Locate the cell with the specified text and output its (X, Y) center coordinate. 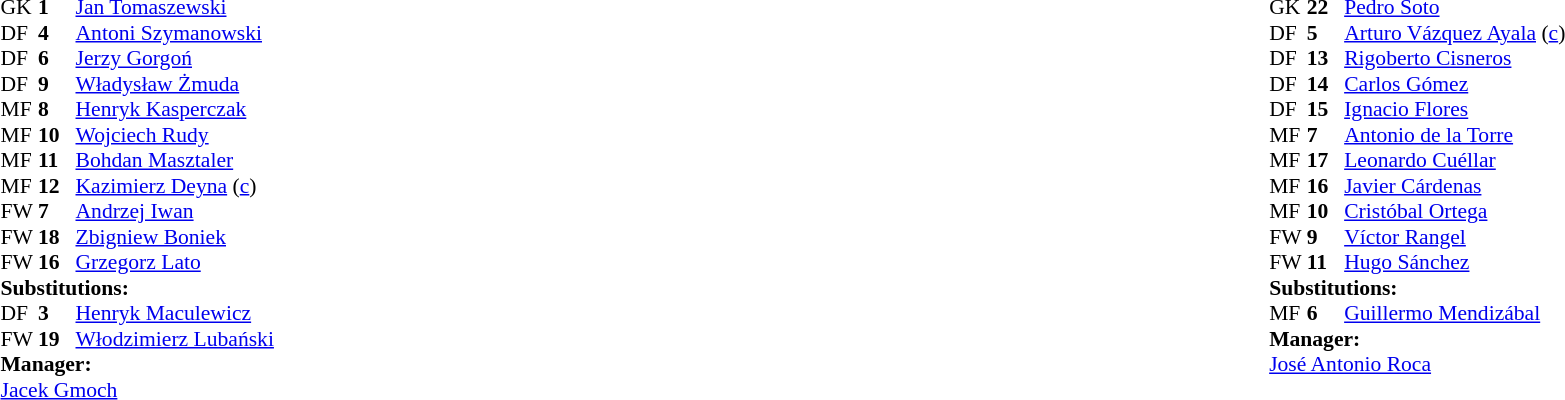
Grzegorz Lato (175, 263)
Arturo Vázquez Ayala (c) (1454, 33)
Víctor Rangel (1454, 237)
Antoni Szymanowski (175, 33)
14 (1326, 84)
8 (57, 109)
18 (57, 237)
15 (1326, 109)
Carlos Gómez (1454, 84)
Hugo Sánchez (1454, 263)
José Antonio Roca (1417, 365)
Jerzy Gorgoń (175, 59)
Javier Cárdenas (1454, 186)
Leonardo Cuéllar (1454, 161)
Rigoberto Cisneros (1454, 59)
13 (1326, 59)
Włodzimierz Lubański (175, 339)
19 (57, 339)
Antonio de la Torre (1454, 135)
17 (1326, 161)
Cristóbal Ortega (1454, 211)
Kazimierz Deyna (c) (175, 186)
Guillermo Mendizábal (1454, 313)
5 (1326, 33)
Henryk Maculewicz (175, 313)
3 (57, 313)
Andrzej Iwan (175, 211)
Władysław Żmuda (175, 84)
Henryk Kasperczak (175, 109)
Zbigniew Boniek (175, 237)
Ignacio Flores (1454, 109)
12 (57, 186)
Bohdan Masztaler (175, 161)
4 (57, 33)
Wojciech Rudy (175, 135)
